From the cell containing the given text, extract its center point as [X, Y] coordinate. 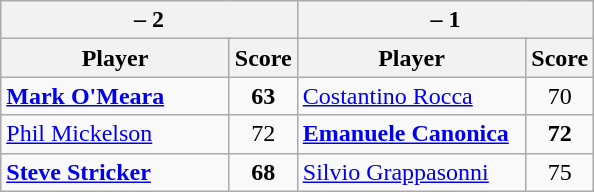
63 [263, 96]
– 1 [446, 20]
Phil Mickelson [116, 134]
Steve Stricker [116, 172]
– 2 [150, 20]
70 [560, 96]
Silvio Grappasonni [412, 172]
75 [560, 172]
Emanuele Canonica [412, 134]
Mark O'Meara [116, 96]
Costantino Rocca [412, 96]
68 [263, 172]
